Pinpoint the cell where the given text exists, returning its (X, Y) midpoint coordinate. 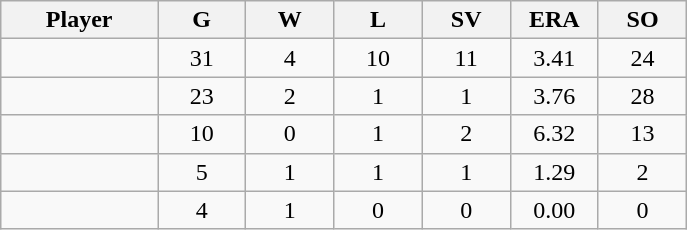
11 (466, 58)
L (378, 20)
SV (466, 20)
23 (202, 96)
Player (80, 20)
3.76 (554, 96)
SO (642, 20)
G (202, 20)
13 (642, 134)
3.41 (554, 58)
ERA (554, 20)
0.00 (554, 210)
24 (642, 58)
W (290, 20)
1.29 (554, 172)
28 (642, 96)
5 (202, 172)
6.32 (554, 134)
31 (202, 58)
